Locate the cell with the specified text and output its [x, y] center coordinate. 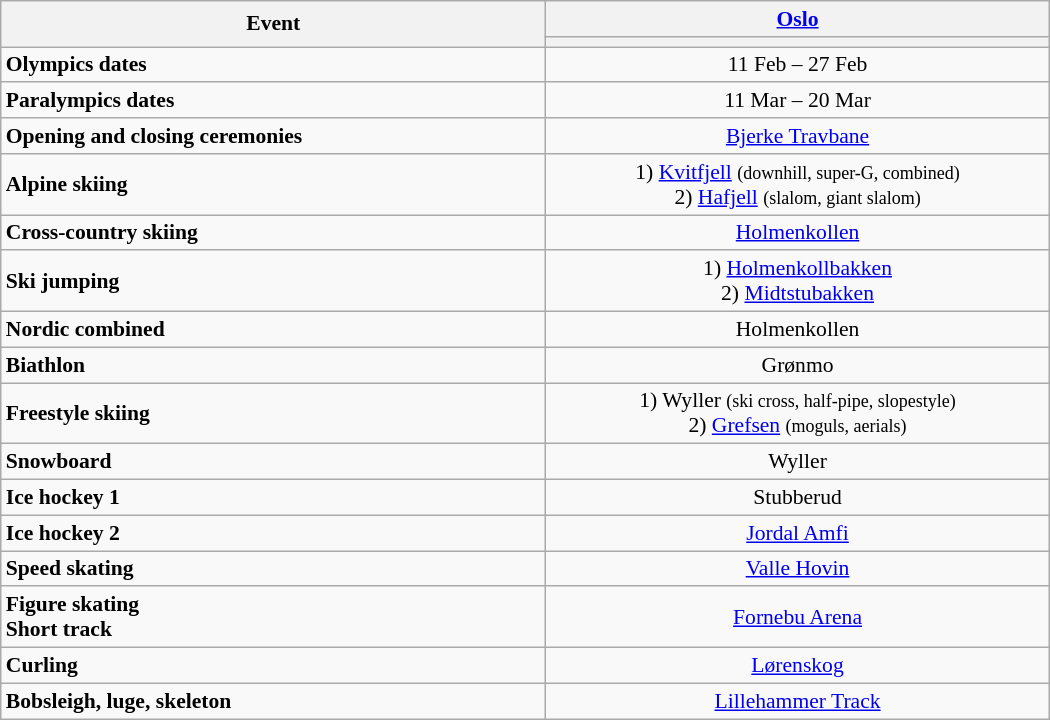
Lillehammer Track [798, 701]
Event [274, 24]
Fornebu Arena [798, 618]
Biathlon [274, 365]
Jordal Amfi [798, 533]
Curling [274, 666]
Paralympics dates [274, 101]
Valle Hovin [798, 569]
1) Wyller (ski cross, half-pipe, slopestyle)2) Grefsen (moguls, aerials) [798, 414]
1) Holmenkollbakken2) Midtstubakken [798, 282]
Ice hockey 1 [274, 498]
1) Kvitfjell (downhill, super-G, combined) 2) Hafjell (slalom, giant slalom) [798, 184]
Opening and closing ceremonies [274, 136]
Alpine skiing [274, 184]
Lørenskog [798, 666]
Ski jumping [274, 282]
Olympics dates [274, 65]
Ice hockey 2 [274, 533]
Grønmo [798, 365]
Oslo [798, 19]
Cross-country skiing [274, 233]
Freestyle skiing [274, 414]
Bobsleigh, luge, skeleton [274, 701]
Wyller [798, 462]
Speed skating [274, 569]
Nordic combined [274, 330]
Snowboard [274, 462]
11 Feb – 27 Feb [798, 65]
Bjerke Travbane [798, 136]
Stubberud [798, 498]
11 Mar – 20 Mar [798, 101]
Figure skatingShort track [274, 618]
